Pinpoint the cell where the given text exists, returning its [X, Y] midpoint coordinate. 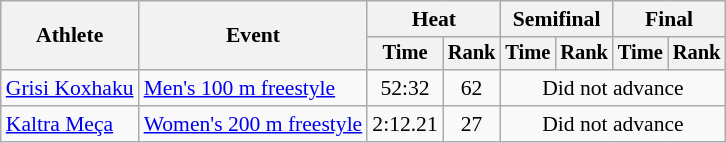
Athlete [70, 36]
Kaltra Meça [70, 124]
2:12.21 [404, 124]
Grisi Koxhaku [70, 88]
Women's 200 m freestyle [254, 124]
27 [472, 124]
Event [254, 36]
Semifinal [556, 19]
52:32 [404, 88]
62 [472, 88]
Heat [434, 19]
Men's 100 m freestyle [254, 88]
Final [669, 19]
